Locate the cell with the specified text and output its [x, y] center coordinate. 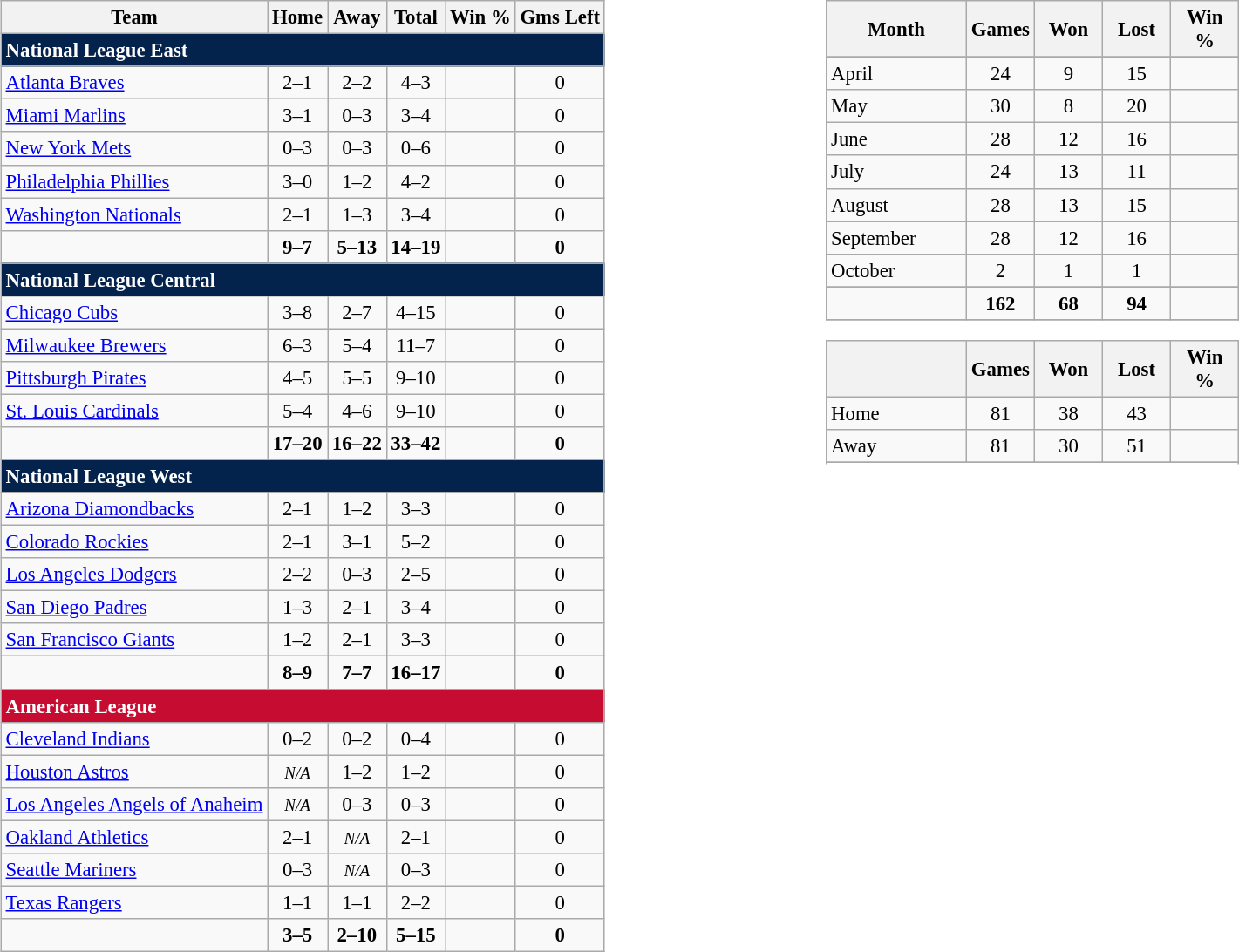
Washington Nationals [134, 214]
3–5 [298, 935]
Seattle Mariners [134, 869]
38 [1068, 413]
Pittsburgh Pirates [134, 378]
Texas Rangers [134, 902]
Atlanta Braves [134, 83]
2 [1000, 270]
9–7 [298, 247]
National League West [303, 476]
San Francisco Giants [134, 640]
33–42 [416, 444]
5–15 [416, 935]
Miami Marlins [134, 116]
August [896, 205]
162 [1000, 303]
Colorado Rockies [134, 542]
Oakland Athletics [134, 837]
7–7 [357, 673]
20 [1137, 106]
3–8 [298, 312]
5–13 [357, 247]
Total [416, 17]
4–6 [357, 411]
4–15 [416, 312]
16–22 [357, 444]
May [896, 106]
4–2 [416, 181]
2–5 [416, 575]
9 [1068, 74]
Gms Left [560, 17]
American League [303, 705]
National League Central [303, 280]
Houston Astros [134, 772]
68 [1068, 303]
14–19 [416, 247]
June [896, 139]
National League East [303, 51]
Philadelphia Phillies [134, 181]
51 [1137, 446]
Month [896, 30]
Milwaukee Brewers [134, 345]
5–5 [357, 378]
Team [134, 17]
2–7 [357, 312]
11 [1137, 172]
July [896, 172]
4–3 [416, 83]
New York Mets [134, 148]
2–10 [357, 935]
17–20 [298, 444]
Arizona Diamondbacks [134, 509]
8–9 [298, 673]
94 [1137, 303]
16–17 [416, 673]
September [896, 238]
St. Louis Cardinals [134, 411]
October [896, 270]
4–5 [298, 378]
0–4 [416, 738]
11–7 [416, 345]
8 [1068, 106]
San Diego Padres [134, 608]
April [896, 74]
3–0 [298, 181]
Chicago Cubs [134, 312]
Los Angeles Dodgers [134, 575]
Los Angeles Angels of Anaheim [134, 804]
Cleveland Indians [134, 738]
0–6 [416, 148]
6–3 [298, 345]
43 [1137, 413]
5–2 [416, 542]
